Output the (x, y) coordinate of the center of the cell containing the given text.  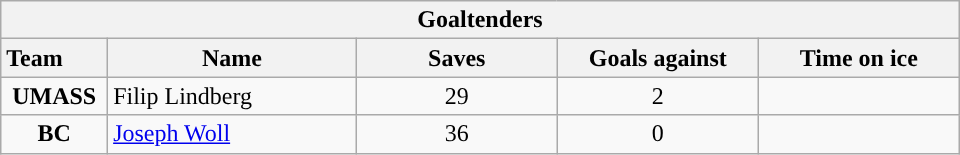
36 (456, 134)
Team (54, 58)
29 (456, 96)
Joseph Woll (232, 134)
Goaltenders (480, 20)
2 (658, 96)
Saves (456, 58)
Time on ice (858, 58)
Filip Lindberg (232, 96)
Goals against (658, 58)
UMASS (54, 96)
Name (232, 58)
BC (54, 134)
0 (658, 134)
